From the cell containing the given text, extract its center point as [X, Y] coordinate. 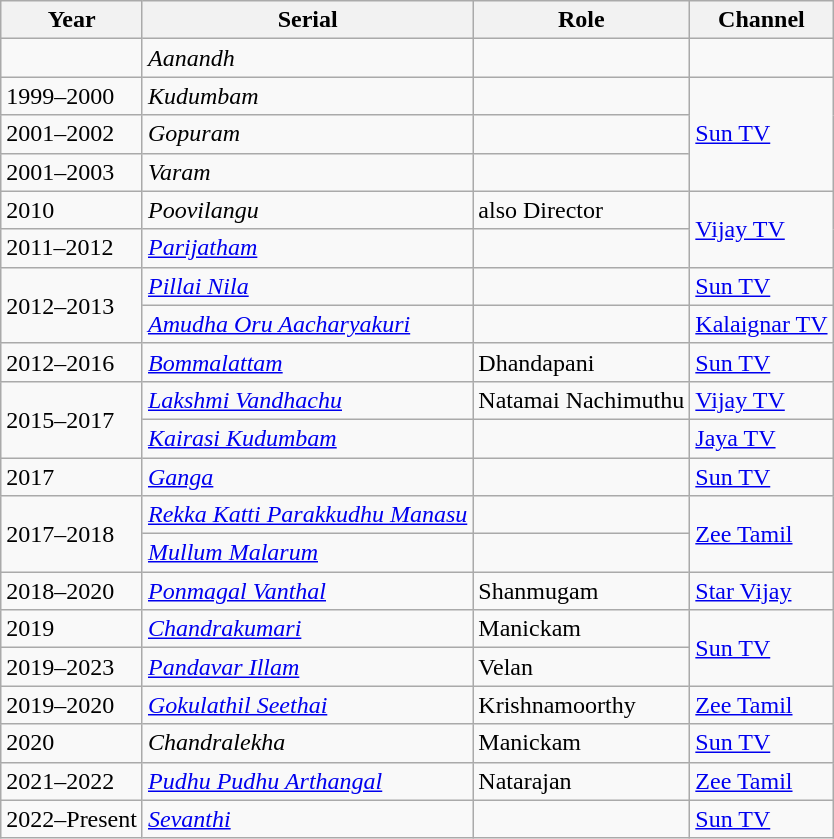
Kudumbam [307, 96]
Role [582, 20]
2001–2002 [72, 134]
2018–2020 [72, 591]
2011–2012 [72, 248]
2019–2023 [72, 667]
Ponmagal Vanthal [307, 591]
Kairasi Kudumbam [307, 438]
Varam [307, 172]
Velan [582, 667]
Natarajan [582, 781]
2017 [72, 477]
Dhandapani [582, 362]
2010 [72, 210]
Bommalattam [307, 362]
2019–2020 [72, 705]
2021–2022 [72, 781]
Gokulathil Seethai [307, 705]
Kalaignar TV [762, 324]
2012–2016 [72, 362]
Lakshmi Vandhachu [307, 400]
Pillai Nila [307, 286]
Krishnamoorthy [582, 705]
Pandavar Illam [307, 667]
2015–2017 [72, 419]
Parijatham [307, 248]
Mullum Malarum [307, 553]
Channel [762, 20]
Sevanthi [307, 819]
Pudhu Pudhu Arthangal [307, 781]
Rekka Katti Parakkudhu Manasu [307, 515]
2019 [72, 629]
Chandralekha [307, 743]
Aanandh [307, 58]
2022–Present [72, 819]
Jaya TV [762, 438]
2012–2013 [72, 305]
Poovilangu [307, 210]
1999–2000 [72, 96]
also Director [582, 210]
2001–2003 [72, 172]
Year [72, 20]
Gopuram [307, 134]
Amudha Oru Aacharyakuri [307, 324]
2020 [72, 743]
Serial [307, 20]
Chandrakumari [307, 629]
Natamai Nachimuthu [582, 400]
Shanmugam [582, 591]
2017–2018 [72, 534]
Star Vijay [762, 591]
Ganga [307, 477]
